From the cell containing the given text, extract its center point as (X, Y) coordinate. 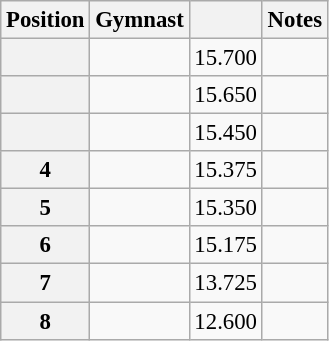
15.450 (226, 133)
15.650 (226, 95)
4 (46, 170)
12.600 (226, 321)
8 (46, 321)
Position (46, 20)
15.375 (226, 170)
Gymnast (140, 20)
15.175 (226, 245)
15.350 (226, 208)
7 (46, 283)
5 (46, 208)
15.700 (226, 58)
6 (46, 245)
13.725 (226, 283)
Notes (294, 20)
